Extract the [X, Y] coordinate from the center of the cell holding the provided text.  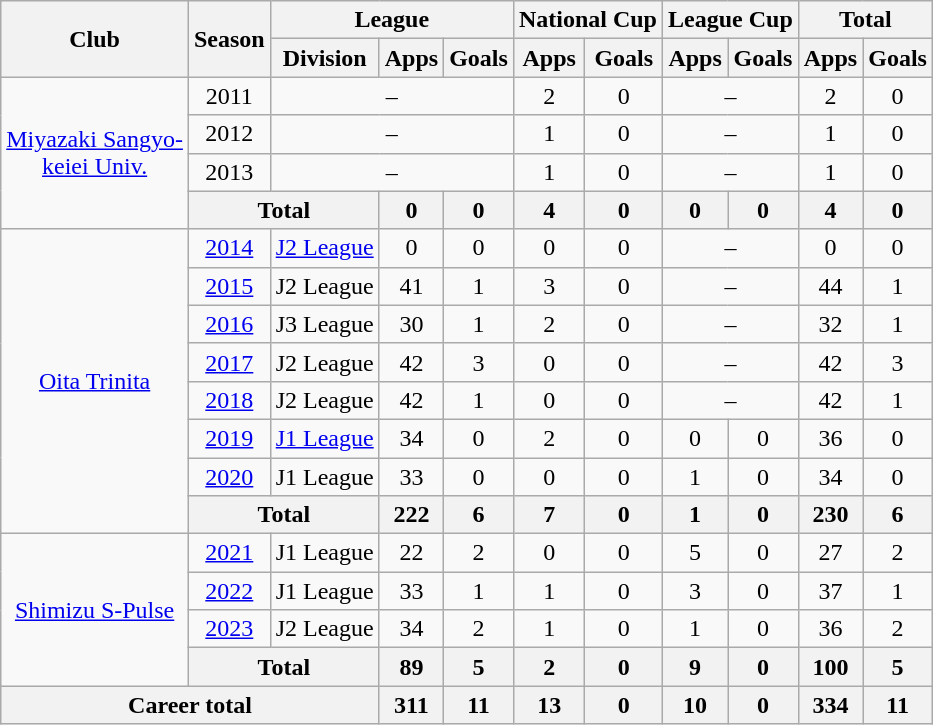
334 [830, 705]
230 [830, 515]
J3 League [324, 324]
Division [324, 58]
2020 [229, 477]
League [392, 20]
Oita Trinita [95, 381]
Club [95, 39]
2021 [229, 553]
44 [830, 286]
2023 [229, 629]
311 [411, 705]
2018 [229, 400]
32 [830, 324]
9 [696, 667]
41 [411, 286]
22 [411, 553]
Career total [190, 705]
27 [830, 553]
37 [830, 591]
2013 [229, 172]
2016 [229, 324]
30 [411, 324]
2022 [229, 591]
222 [411, 515]
Shimizu S-Pulse [95, 610]
13 [549, 705]
League Cup [731, 20]
7 [549, 515]
National Cup [588, 20]
2014 [229, 248]
2011 [229, 96]
2012 [229, 134]
89 [411, 667]
2015 [229, 286]
Miyazaki Sangyo-keiei Univ. [95, 153]
Season [229, 39]
10 [696, 705]
2017 [229, 362]
100 [830, 667]
2019 [229, 438]
